Return (X, Y) of the center of cell containing provided text 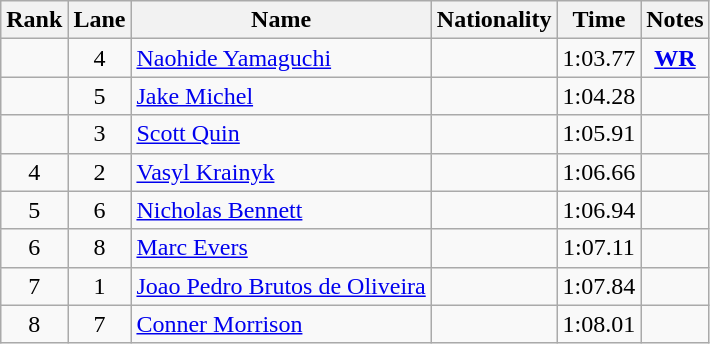
3 (100, 134)
Nicholas Bennett (281, 210)
Marc Evers (281, 248)
Notes (675, 20)
Nationality (494, 20)
Time (599, 20)
2 (100, 172)
1:05.91 (599, 134)
1:03.77 (599, 58)
Vasyl Krainyk (281, 172)
Scott Quin (281, 134)
Lane (100, 20)
1:04.28 (599, 96)
Naohide Yamaguchi (281, 58)
Name (281, 20)
1:06.94 (599, 210)
1:08.01 (599, 324)
WR (675, 58)
Joao Pedro Brutos de Oliveira (281, 286)
1 (100, 286)
1:07.84 (599, 286)
Jake Michel (281, 96)
Conner Morrison (281, 324)
Rank (34, 20)
1:06.66 (599, 172)
1:07.11 (599, 248)
